Return (X, Y) of the center of cell containing provided text 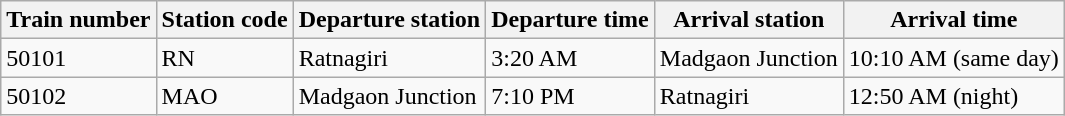
7:10 PM (570, 96)
MAO (224, 96)
Departure time (570, 20)
50102 (78, 96)
Arrival time (954, 20)
12:50 AM (night) (954, 96)
Departure station (390, 20)
RN (224, 58)
10:10 AM (same day) (954, 58)
3:20 AM (570, 58)
50101 (78, 58)
Arrival station (748, 20)
Station code (224, 20)
Train number (78, 20)
